Capture the cell that displays the provided text and extract its [X, Y] central coordinate. 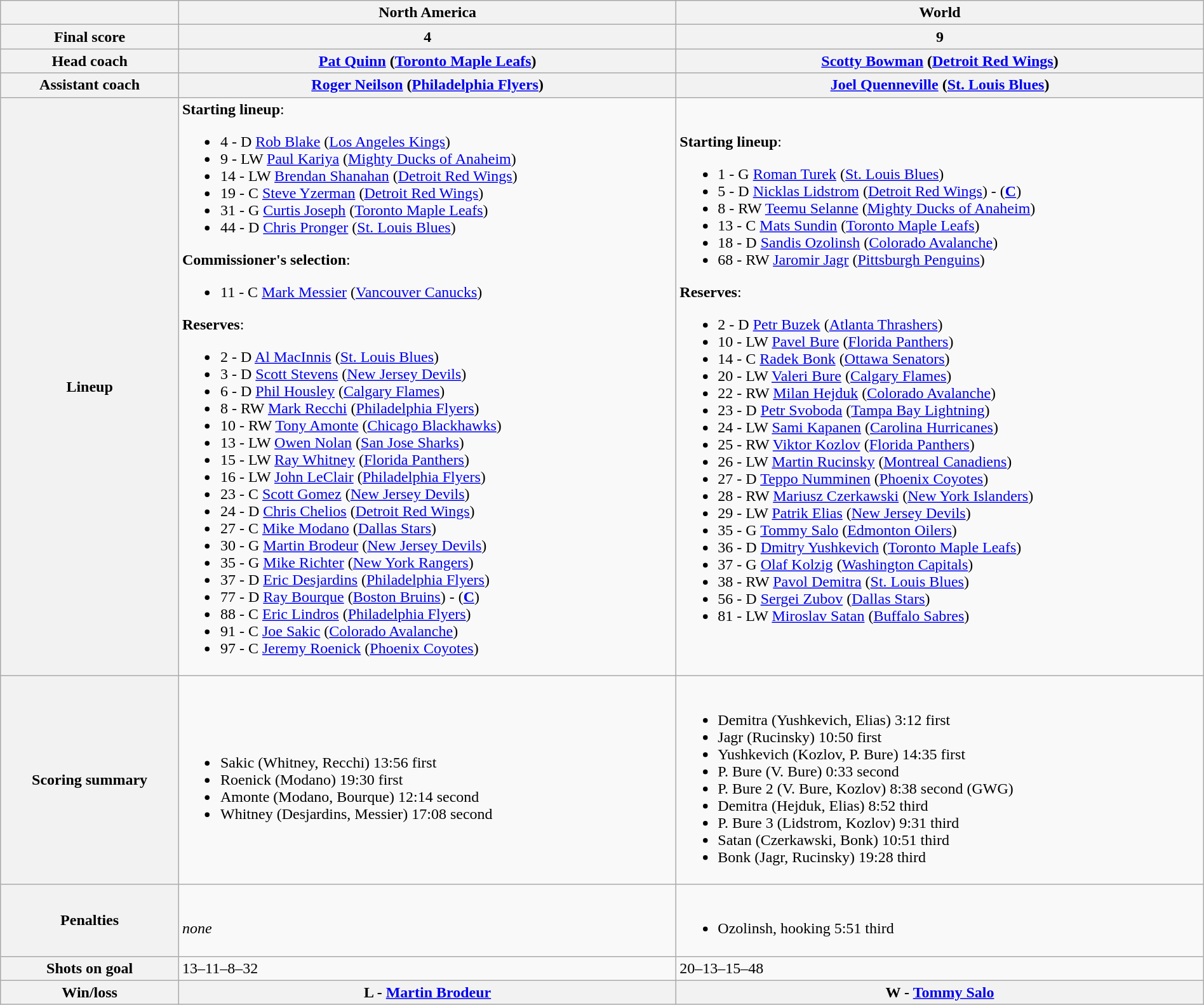
Penalties [90, 921]
L - Martin Brodeur [427, 992]
none [427, 921]
Roger Neilson (Philadelphia Flyers) [427, 85]
North America [427, 13]
World [940, 13]
Pat Quinn (Toronto Maple Leafs) [427, 61]
Assistant coach [90, 85]
W - Tommy Salo [940, 992]
9 [940, 37]
Sakic (Whitney, Recchi) 13:56 firstRoenick (Modano) 19:30 firstAmonte (Modano, Bourque) 12:14 secondWhitney (Desjardins, Messier) 17:08 second [427, 780]
Scotty Bowman (Detroit Red Wings) [940, 61]
13–11–8–32 [427, 968]
Final score [90, 37]
Head coach [90, 61]
Scoring summary [90, 780]
4 [427, 37]
Win/loss [90, 992]
20–13–15–48 [940, 968]
Shots on goal [90, 968]
Joel Quenneville (St. Louis Blues) [940, 85]
Ozolinsh, hooking 5:51 third [940, 921]
Lineup [90, 386]
